Locate the cell with the specified text and output its [X, Y] center coordinate. 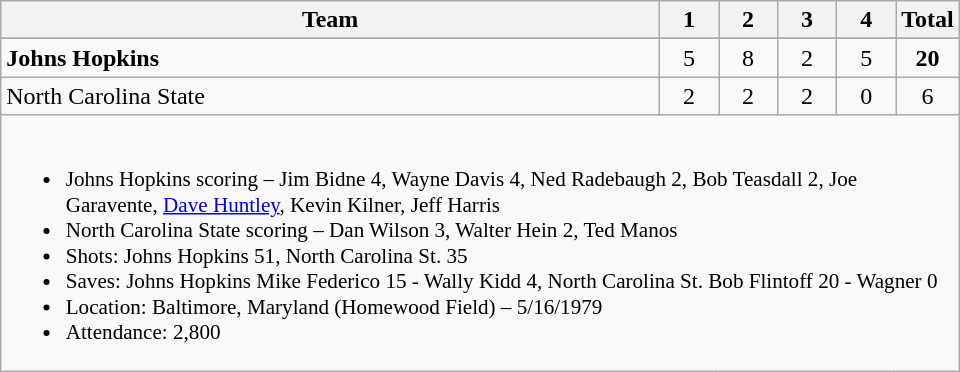
Team [330, 20]
0 [866, 96]
North Carolina State [330, 96]
Total [928, 20]
8 [748, 58]
6 [928, 96]
Johns Hopkins [330, 58]
1 [688, 20]
4 [866, 20]
20 [928, 58]
3 [808, 20]
